For the text-containing cell, return its midpoint in (x, y) coordinate format. 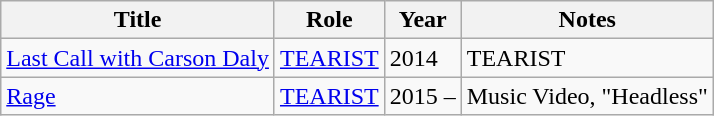
Rage (138, 96)
Year (422, 20)
Role (329, 20)
Last Call with Carson Daly (138, 58)
2015 – (422, 96)
Notes (587, 20)
Music Video, "Headless" (587, 96)
2014 (422, 58)
Title (138, 20)
